Determine the [X, Y] coordinate at the center of the cell enclosing the given text.  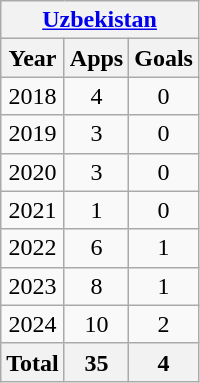
10 [96, 324]
2024 [33, 324]
35 [96, 362]
Apps [96, 58]
2020 [33, 172]
Goals [164, 58]
2023 [33, 286]
2019 [33, 134]
2022 [33, 248]
8 [96, 286]
2021 [33, 210]
6 [96, 248]
Total [33, 362]
2018 [33, 96]
2 [164, 324]
Year [33, 58]
Uzbekistan [100, 20]
